Extract the (x, y) coordinate from the center of the cell holding the provided text.  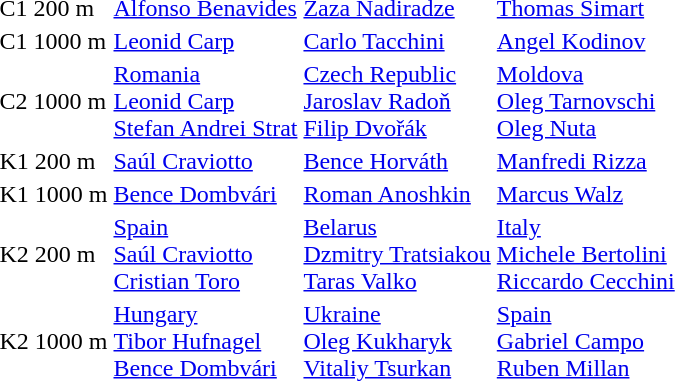
RomaniaLeonid CarpStefan Andrei Strat (206, 101)
Bence Horváth (397, 161)
Bence Dombvári (206, 194)
SpainSaúl CraviottoCristian Toro (206, 254)
Roman Anoshkin (397, 194)
Carlo Tacchini (397, 41)
Saúl Craviotto (206, 161)
Czech RepublicJaroslav RadoňFilip Dvořák (397, 101)
BelarusDzmitry TratsiakouTaras Valko (397, 254)
Leonid Carp (206, 41)
